Identify which cell holds the provided text, then report its [X, Y] central coordinate. 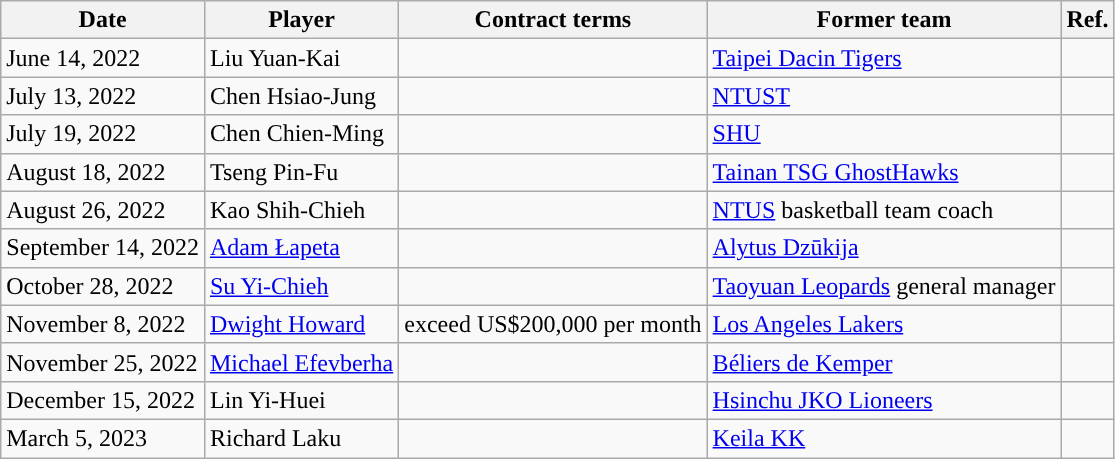
July 13, 2022 [103, 96]
November 25, 2022 [103, 362]
Su Yi-Chieh [301, 286]
Taipei Dacin Tigers [884, 58]
August 26, 2022 [103, 210]
exceed US$200,000 per month [553, 324]
Tainan TSG GhostHawks [884, 172]
March 5, 2023 [103, 438]
SHU [884, 134]
July 19, 2022 [103, 134]
Los Angeles Lakers [884, 324]
Player [301, 20]
August 18, 2022 [103, 172]
Taoyuan Leopards general manager [884, 286]
Ref. [1088, 20]
NTUST [884, 96]
Contract terms [553, 20]
Dwight Howard [301, 324]
November 8, 2022 [103, 324]
June 14, 2022 [103, 58]
September 14, 2022 [103, 248]
Date [103, 20]
Liu Yuan-Kai [301, 58]
Richard Laku [301, 438]
October 28, 2022 [103, 286]
Tseng Pin-Fu [301, 172]
Hsinchu JKO Lioneers [884, 400]
Chen Chien-Ming [301, 134]
Adam Łapeta [301, 248]
NTUS basketball team coach [884, 210]
Kao Shih-Chieh [301, 210]
Former team [884, 20]
December 15, 2022 [103, 400]
Michael Efevberha [301, 362]
Keila KK [884, 438]
Chen Hsiao-Jung [301, 96]
Alytus Dzūkija [884, 248]
Béliers de Kemper [884, 362]
Lin Yi-Huei [301, 400]
